For the text-containing cell, return its midpoint in [x, y] coordinate format. 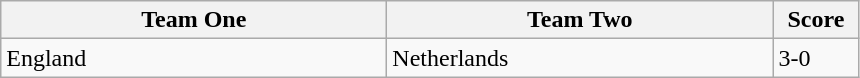
Netherlands [580, 58]
Team One [194, 20]
England [194, 58]
Score [816, 20]
Team Two [580, 20]
3-0 [816, 58]
